From the cell containing the given text, extract its center point as (X, Y) coordinate. 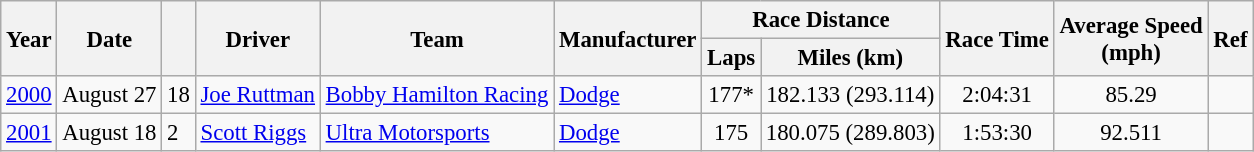
2001 (29, 133)
Race Time (997, 38)
2 (178, 133)
180.075 (289.803) (850, 133)
Date (110, 38)
Miles (km) (850, 58)
Ref (1230, 38)
1:53:30 (997, 133)
Scott Riggs (258, 133)
Ultra Motorsports (436, 133)
85.29 (1131, 95)
2000 (29, 95)
Bobby Hamilton Racing (436, 95)
18 (178, 95)
182.133 (293.114) (850, 95)
Team (436, 38)
August 27 (110, 95)
177* (732, 95)
175 (732, 133)
Average Speed(mph) (1131, 38)
92.511 (1131, 133)
Joe Ruttman (258, 95)
2:04:31 (997, 95)
August 18 (110, 133)
Race Distance (821, 20)
Year (29, 38)
Laps (732, 58)
Driver (258, 38)
Manufacturer (628, 38)
